For the text-containing cell, return its midpoint in [x, y] coordinate format. 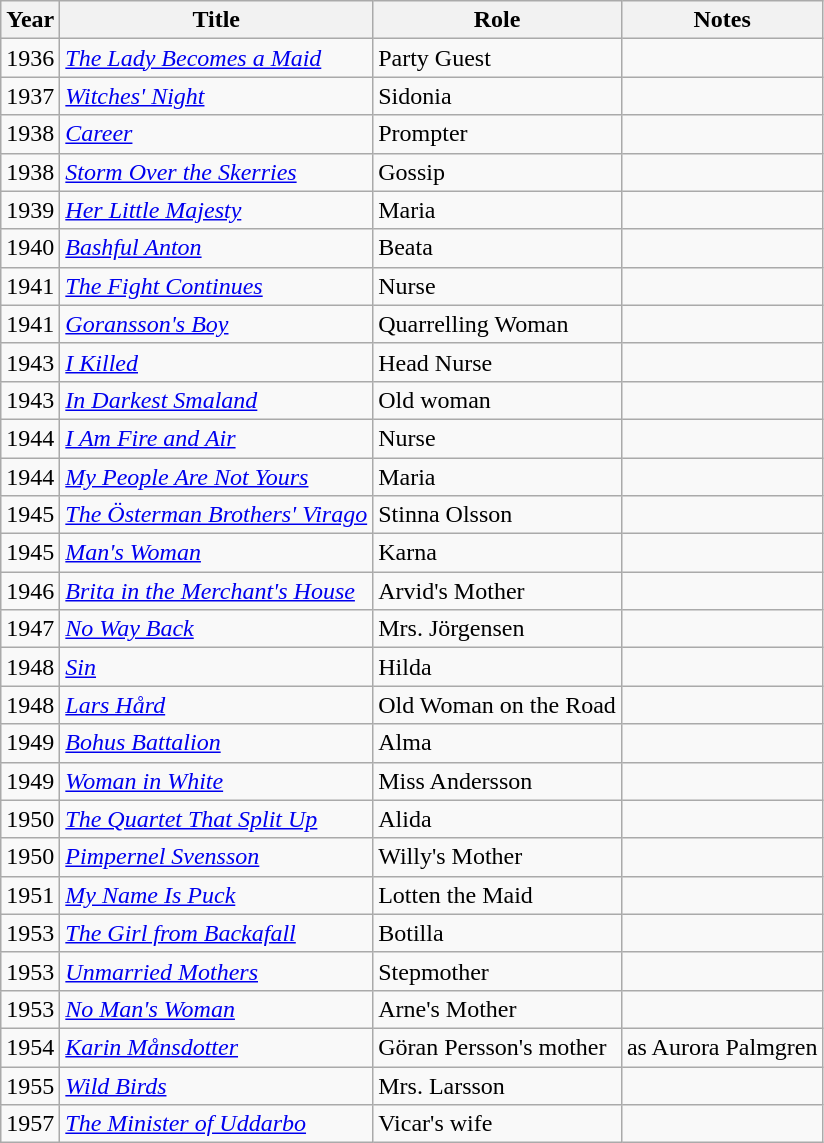
Göran Persson's mother [498, 1047]
Lars Hård [216, 705]
1957 [30, 1124]
Party Guest [498, 58]
1954 [30, 1047]
No Man's Woman [216, 1009]
The Minister of Uddarbo [216, 1124]
Notes [722, 20]
1946 [30, 591]
as Aurora Palmgren [722, 1047]
Arne's Mother [498, 1009]
Head Nurse [498, 362]
Sin [216, 667]
Bohus Battalion [216, 743]
Man's Woman [216, 553]
Wild Birds [216, 1085]
Gossip [498, 172]
The Lady Becomes a Maid [216, 58]
Old Woman on the Road [498, 705]
Stepmother [498, 971]
Mrs. Jörgensen [498, 629]
Mrs. Larsson [498, 1085]
Brita in the Merchant's House [216, 591]
The Fight Continues [216, 286]
The Girl from Backafall [216, 933]
Willy's Mother [498, 857]
1955 [30, 1085]
Karin Månsdotter [216, 1047]
Botilla [498, 933]
Storm Over the Skerries [216, 172]
Goransson's Boy [216, 324]
Title [216, 20]
Alma [498, 743]
Sidonia [498, 96]
Prompter [498, 134]
1947 [30, 629]
Her Little Majesty [216, 210]
Bashful Anton [216, 248]
1951 [30, 895]
Lotten the Maid [498, 895]
1939 [30, 210]
Witches' Night [216, 96]
My People Are Not Yours [216, 477]
Old woman [498, 400]
Hilda [498, 667]
Role [498, 20]
Arvid's Mother [498, 591]
The Quartet That Split Up [216, 819]
Stinna Olsson [498, 515]
Pimpernel Svensson [216, 857]
Quarrelling Woman [498, 324]
1940 [30, 248]
My Name Is Puck [216, 895]
In Darkest Smaland [216, 400]
1937 [30, 96]
No Way Back [216, 629]
Unmarried Mothers [216, 971]
I Am Fire and Air [216, 438]
Beata [498, 248]
Woman in White [216, 781]
Alida [498, 819]
Vicar's wife [498, 1124]
Karna [498, 553]
Miss Andersson [498, 781]
I Killed [216, 362]
1936 [30, 58]
The Österman Brothers' Virago [216, 515]
Career [216, 134]
Year [30, 20]
